Scan for the cell matching the given text and deliver its (x, y) coordinate at center. 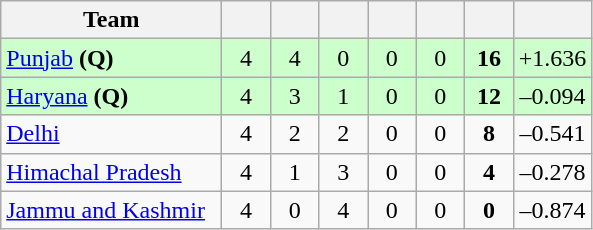
Delhi (112, 134)
Himachal Pradesh (112, 172)
Team (112, 20)
–0.278 (552, 172)
+1.636 (552, 58)
Punjab (Q) (112, 58)
Jammu and Kashmir (112, 210)
12 (490, 96)
–0.541 (552, 134)
Haryana (Q) (112, 96)
–0.094 (552, 96)
16 (490, 58)
–0.874 (552, 210)
8 (490, 134)
